Find where the given text appears and provide that cell's center as (X, Y) coordinate. 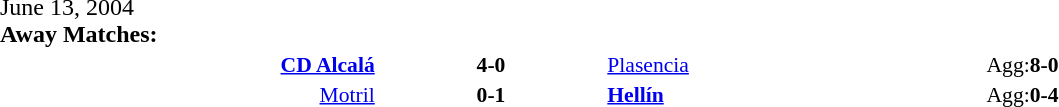
4-0 (492, 64)
Plasencia (795, 64)
